Output the [x, y] coordinate of the center of the cell containing the given text.  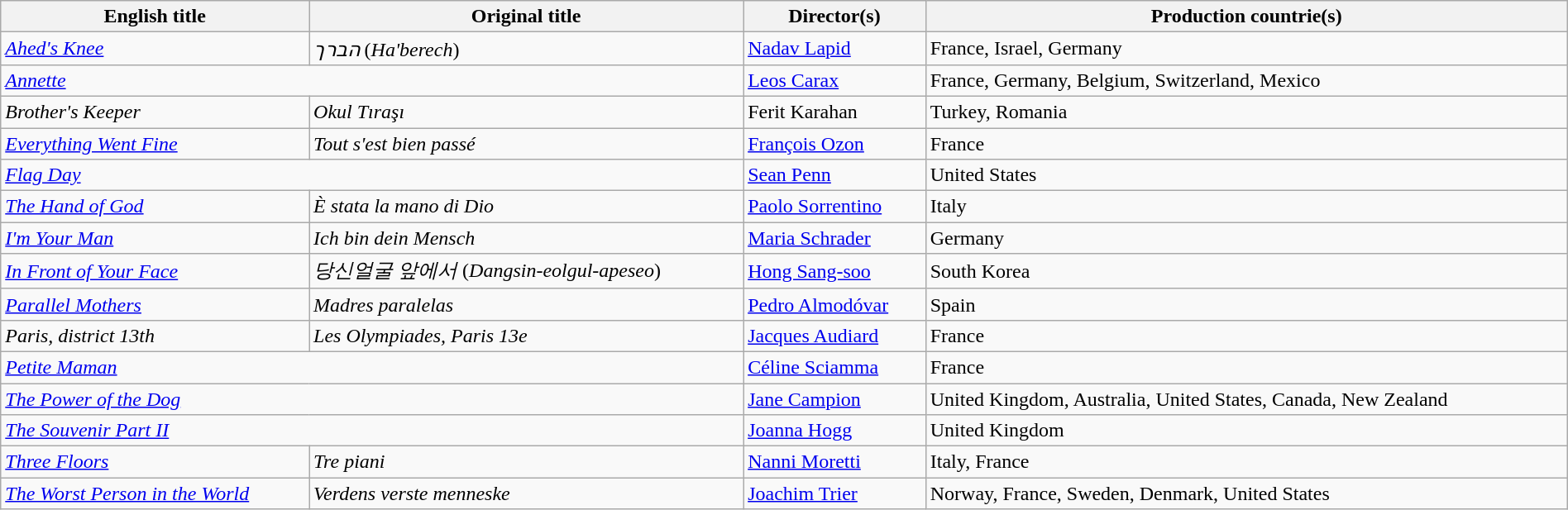
Production countrie(s) [1246, 17]
Tout s'est bien passé [526, 143]
Verdens verste menneske [526, 493]
Turkey, Romania [1246, 112]
Ich bin dein Mensch [526, 238]
Spain [1246, 304]
Germany [1246, 238]
Paolo Sorrentino [835, 207]
The Power of the Dog [372, 399]
Ahed's Knee [155, 49]
English title [155, 17]
United Kingdom, Australia, United States, Canada, New Zealand [1246, 399]
Norway, France, Sweden, Denmark, United States [1246, 493]
The Hand of God [155, 207]
Petite Maman [372, 367]
Céline Sciamma [835, 367]
France, Germany, Belgium, Switzerland, Mexico [1246, 80]
Leos Carax [835, 80]
Flag Day [372, 175]
È stata la mano di Dio [526, 207]
Annette [372, 80]
Italy, France [1246, 462]
Everything Went Fine [155, 143]
Joanna Hogg [835, 431]
Joachim Trier [835, 493]
United Kingdom [1246, 431]
Madres paralelas [526, 304]
Les Olympiades, Paris 13e [526, 336]
Maria Schrader [835, 238]
Okul Tıraşı [526, 112]
Sean Penn [835, 175]
Brother's Keeper [155, 112]
Jane Campion [835, 399]
Three Floors [155, 462]
당신얼굴 앞에서 (Dangsin-eolgul-apeseo) [526, 271]
Nadav Lapid [835, 49]
United States [1246, 175]
Parallel Mothers [155, 304]
Jacques Audiard [835, 336]
France, Israel, Germany [1246, 49]
Original title [526, 17]
Ferit Karahan [835, 112]
Tre piani [526, 462]
Italy [1246, 207]
François Ozon [835, 143]
I'm Your Man [155, 238]
Hong Sang-soo [835, 271]
The Worst Person in the World [155, 493]
In Front of Your Face [155, 271]
הברך (Ha'berech) [526, 49]
Director(s) [835, 17]
Nanni Moretti [835, 462]
Pedro Almodóvar [835, 304]
Paris, district 13th [155, 336]
The Souvenir Part II [372, 431]
South Korea [1246, 271]
